Search for the cell housing the specified text and yield its [x, y] center coordinate. 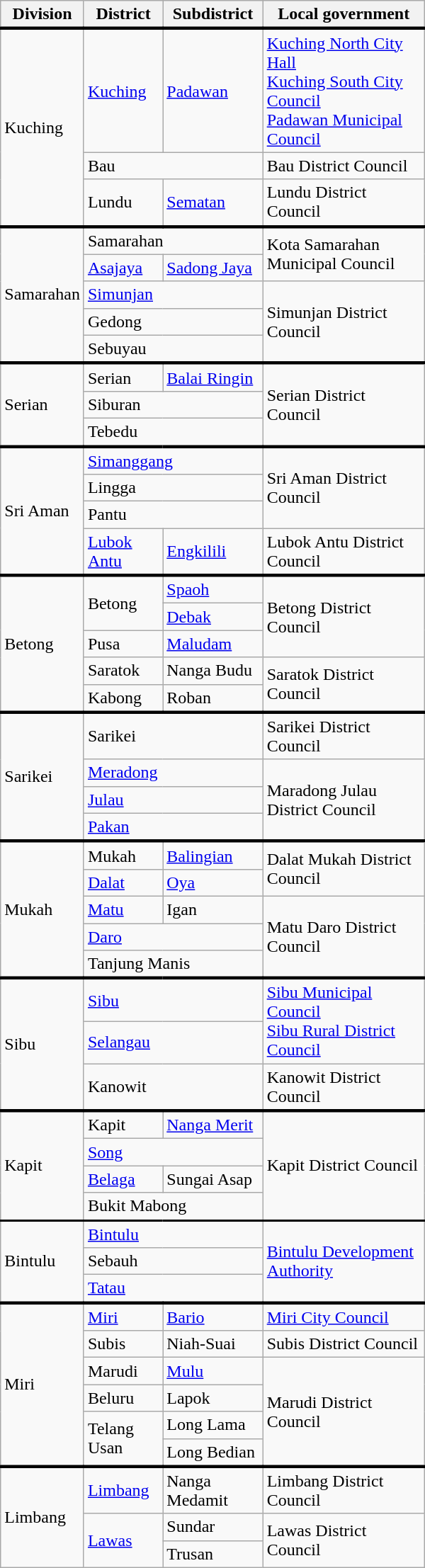
Nanga Budu [212, 671]
Pantu [173, 515]
Selangau [173, 1043]
Limbang District Council [344, 1490]
Maludam [212, 644]
Sundar [212, 1527]
Pakan [173, 827]
Roban [212, 698]
Lubok Antu [123, 552]
Asajaya [123, 268]
Siburan [173, 404]
Belaga [123, 1179]
Lawas [123, 1540]
Telang Usan [123, 1439]
Padawan [212, 91]
Bukit Mabong [173, 1207]
Matu [123, 909]
Local government [344, 15]
Sematan [212, 203]
Beluru [123, 1398]
Kapit District Council [344, 1165]
Lingga [173, 488]
Kota Samarahan Municipal Council [344, 254]
Serian District Council [344, 405]
Betong District Council [344, 616]
Dalat Mukah District Council [344, 869]
Debak [212, 617]
Saratok District Council [344, 685]
Tebedu [173, 432]
Sadong Jaya [212, 268]
Mulu [212, 1371]
Simunjan [173, 295]
Trusan [212, 1554]
Meradong [173, 773]
Maradong Julau District Council [344, 800]
Balingian [212, 856]
Igan [212, 909]
Dalat [123, 882]
Oya [212, 882]
Lundu District Council [344, 203]
Song [173, 1152]
Kuching North City HallKuching South City CouncilPadawan Municipal Council [344, 91]
Subis [123, 1344]
Nanga Merit [212, 1125]
Subdistrict [212, 15]
Lundu [123, 203]
Lawas District Council [344, 1540]
Niah-Suai [212, 1344]
Bau District Council [344, 166]
Lubok Antu District Council [344, 552]
Lapok [212, 1398]
Sebauh [173, 1261]
Simunjan District Council [344, 322]
Balai Ringin [212, 377]
Sungai Asap [212, 1179]
Tatau [173, 1289]
Sibu Municipal CouncilSibu Rural District Council [344, 1021]
Daro [173, 937]
Bario [212, 1317]
Bintulu Development Authority [344, 1261]
Engkilili [212, 552]
Sri Aman District Council [344, 487]
Sebuyau [173, 349]
Tanjung Manis [173, 965]
Sarikei District Council [344, 737]
Kabong [123, 698]
Gedong [173, 322]
Bau [173, 166]
Marudi District Council [344, 1412]
Pusa [123, 644]
Kanowit District Council [344, 1088]
District [123, 15]
Division [42, 15]
Simanggang [173, 460]
Saratok [123, 671]
Marudi [123, 1371]
Sri Aman [42, 511]
Julau [173, 800]
Matu Daro District Council [344, 937]
Miri City Council [344, 1317]
Long Bedian [212, 1453]
Long Lama [212, 1425]
Nanga Medamit [212, 1490]
Subis District Council [344, 1344]
Kanowit [173, 1088]
Spaoh [212, 589]
